Find where the given text appears and provide that cell's center as (X, Y) coordinate. 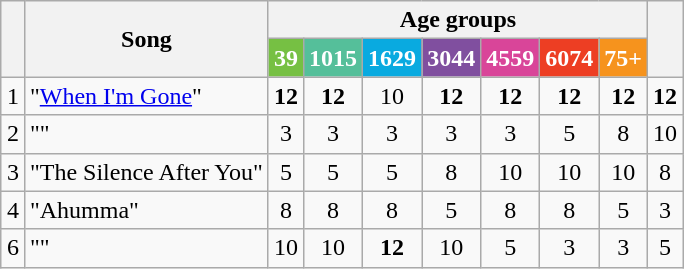
6 (12, 248)
"When I'm Gone" (146, 96)
4 (12, 210)
1629 (392, 58)
39 (286, 58)
"Ahumma" (146, 210)
"The Silence After You" (146, 172)
Age groups (458, 20)
2 (12, 134)
Song (146, 39)
75+ (624, 58)
4559 (510, 58)
3044 (452, 58)
1 (12, 96)
1015 (332, 58)
6074 (570, 58)
